Find where the given text appears and provide that cell's center as (x, y) coordinate. 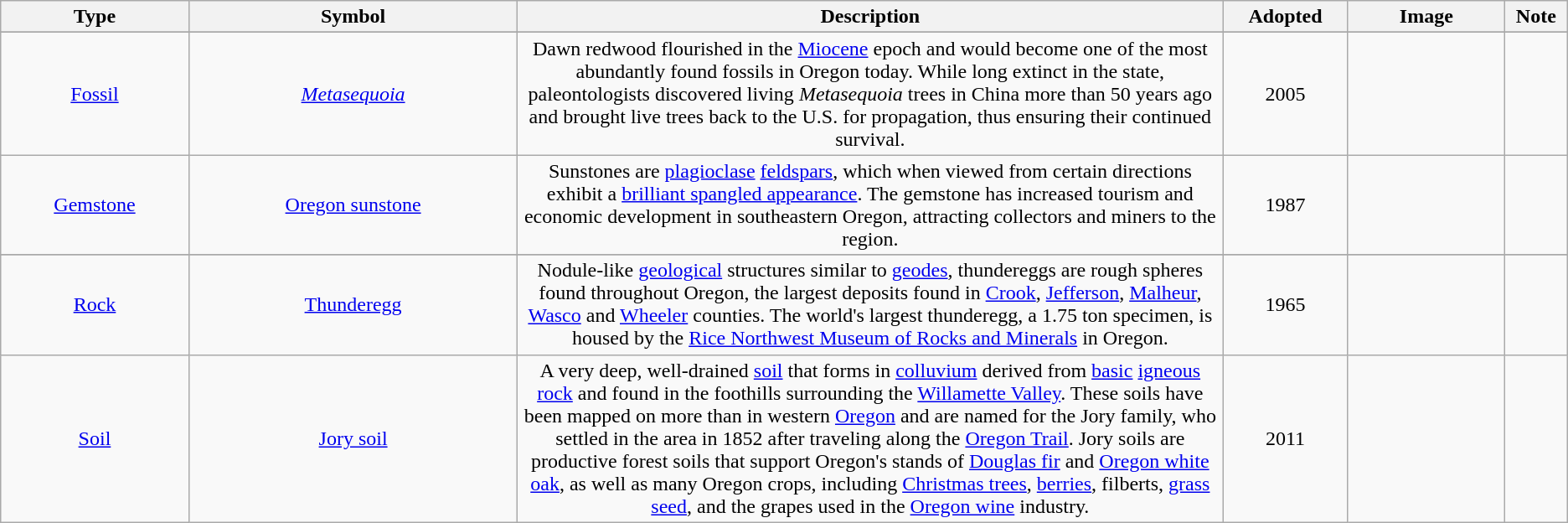
Adopted (1286, 17)
Oregon sunstone (353, 205)
1965 (1286, 305)
2005 (1286, 94)
Thunderegg (353, 305)
1987 (1286, 205)
Symbol (353, 17)
Description (870, 17)
Metasequoia (353, 94)
Gemstone (95, 205)
Fossil (95, 94)
Image (1426, 17)
Soil (95, 438)
Type (95, 17)
Jory soil (353, 438)
Note (1536, 17)
2011 (1286, 438)
Rock (95, 305)
